Return (x, y) of the center of cell containing provided text 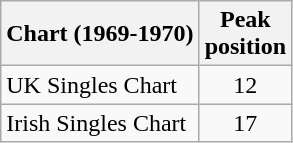
UK Singles Chart (100, 85)
Chart (1969-1970) (100, 34)
12 (245, 85)
17 (245, 123)
Peakposition (245, 34)
Irish Singles Chart (100, 123)
